Extract the (X, Y) coordinate from the center of the cell holding the provided text.  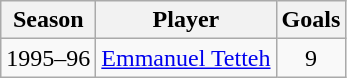
1995–96 (48, 58)
9 (311, 58)
Goals (311, 20)
Season (48, 20)
Emmanuel Tetteh (186, 58)
Player (186, 20)
